From the cell containing the given text, extract its center point as (X, Y) coordinate. 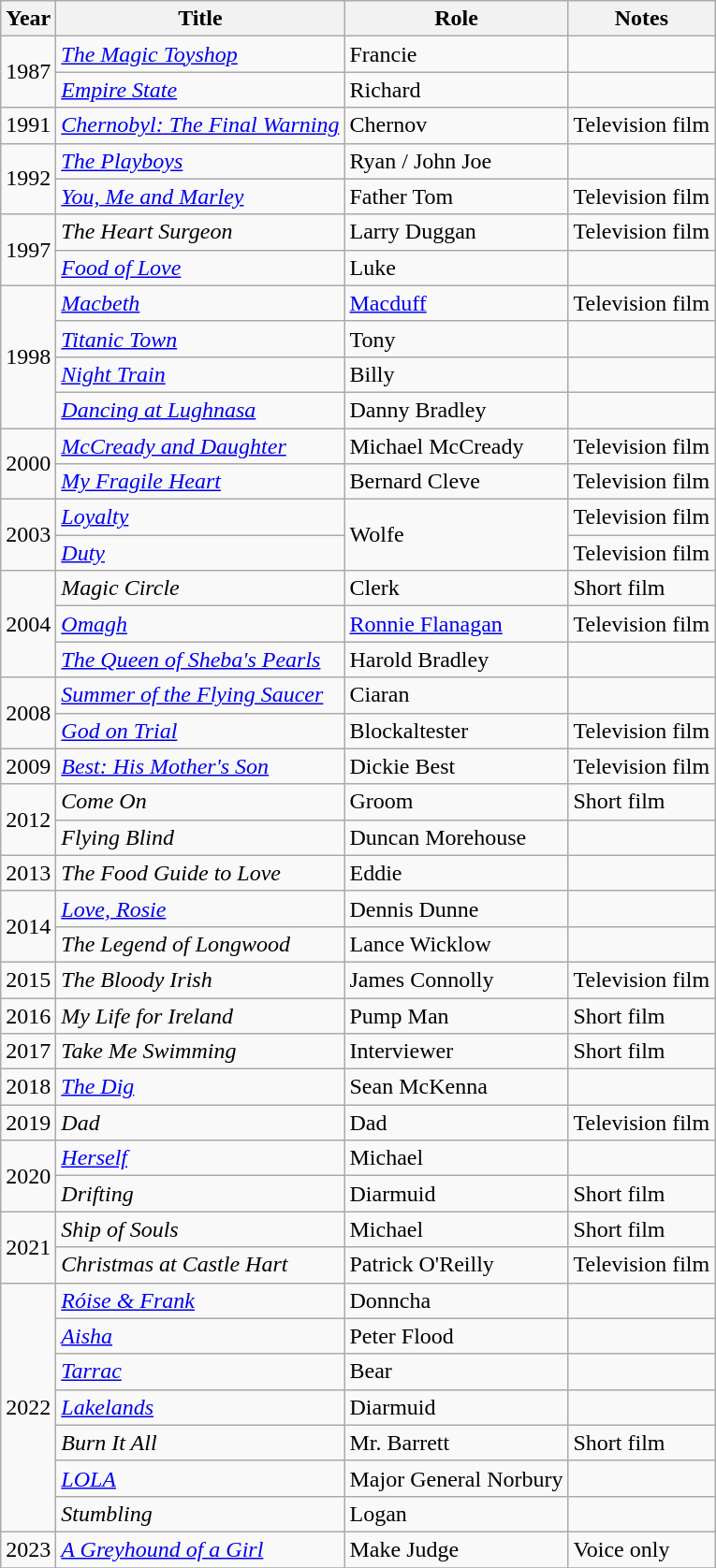
Duty (200, 553)
Francie (457, 54)
Make Judge (457, 1549)
Notes (642, 19)
Flying Blind (200, 837)
2016 (28, 1015)
You, Me and Marley (200, 196)
Dennis Dunne (457, 908)
Christmas at Castle Hart (200, 1265)
2012 (28, 820)
A Greyhound of a Girl (200, 1549)
1987 (28, 72)
2018 (28, 1087)
Magic Circle (200, 588)
Duncan Morehouse (457, 837)
Macduff (457, 303)
Come On (200, 802)
Tarrac (200, 1372)
1992 (28, 179)
2020 (28, 1176)
LOLA (200, 1478)
Lakelands (200, 1407)
Logan (457, 1514)
2009 (28, 766)
2008 (28, 713)
Peter Flood (457, 1336)
The Magic Toyshop (200, 54)
Ronnie Flanagan (457, 624)
Richard (457, 90)
The Bloody Irish (200, 980)
Danny Bradley (457, 410)
Year (28, 19)
2021 (28, 1247)
1991 (28, 125)
Loyalty (200, 517)
Herself (200, 1158)
Tony (457, 339)
Father Tom (457, 196)
Groom (457, 802)
Michael McCready (457, 446)
The Playboys (200, 161)
The Queen of Sheba's Pearls (200, 660)
Eddie (457, 873)
Food of Love (200, 268)
2004 (28, 624)
Best: His Mother's Son (200, 766)
Drifting (200, 1194)
Ryan / John Joe (457, 161)
Pump Man (457, 1015)
Take Me Swimming (200, 1052)
Title (200, 19)
Bear (457, 1372)
Róise & Frank (200, 1300)
Love, Rosie (200, 908)
Empire State (200, 90)
Macbeth (200, 303)
Chernov (457, 125)
The Food Guide to Love (200, 873)
2014 (28, 926)
Ship of Souls (200, 1229)
Donncha (457, 1300)
Ciaran (457, 695)
2022 (28, 1407)
Luke (457, 268)
Titanic Town (200, 339)
Omagh (200, 624)
The Dig (200, 1087)
Wolfe (457, 535)
Harold Bradley (457, 660)
2013 (28, 873)
2015 (28, 980)
2000 (28, 464)
My Fragile Heart (200, 482)
The Heart Surgeon (200, 232)
Larry Duggan (457, 232)
Billy (457, 374)
Voice only (642, 1549)
Patrick O'Reilly (457, 1265)
Role (457, 19)
Burn It All (200, 1443)
Dancing at Lughnasa (200, 410)
Aisha (200, 1336)
2017 (28, 1052)
God on Trial (200, 731)
Major General Norbury (457, 1478)
1997 (28, 250)
Lance Wicklow (457, 944)
Summer of the Flying Saucer (200, 695)
2003 (28, 535)
Stumbling (200, 1514)
Dickie Best (457, 766)
The Legend of Longwood (200, 944)
Night Train (200, 374)
My Life for Ireland (200, 1015)
James Connolly (457, 980)
Blockaltester (457, 731)
2023 (28, 1549)
2019 (28, 1123)
Sean McKenna (457, 1087)
Mr. Barrett (457, 1443)
Interviewer (457, 1052)
Clerk (457, 588)
Chernobyl: The Final Warning (200, 125)
McCready and Daughter (200, 446)
1998 (28, 356)
Bernard Cleve (457, 482)
